Locate the cell with the specified text and output its (x, y) center coordinate. 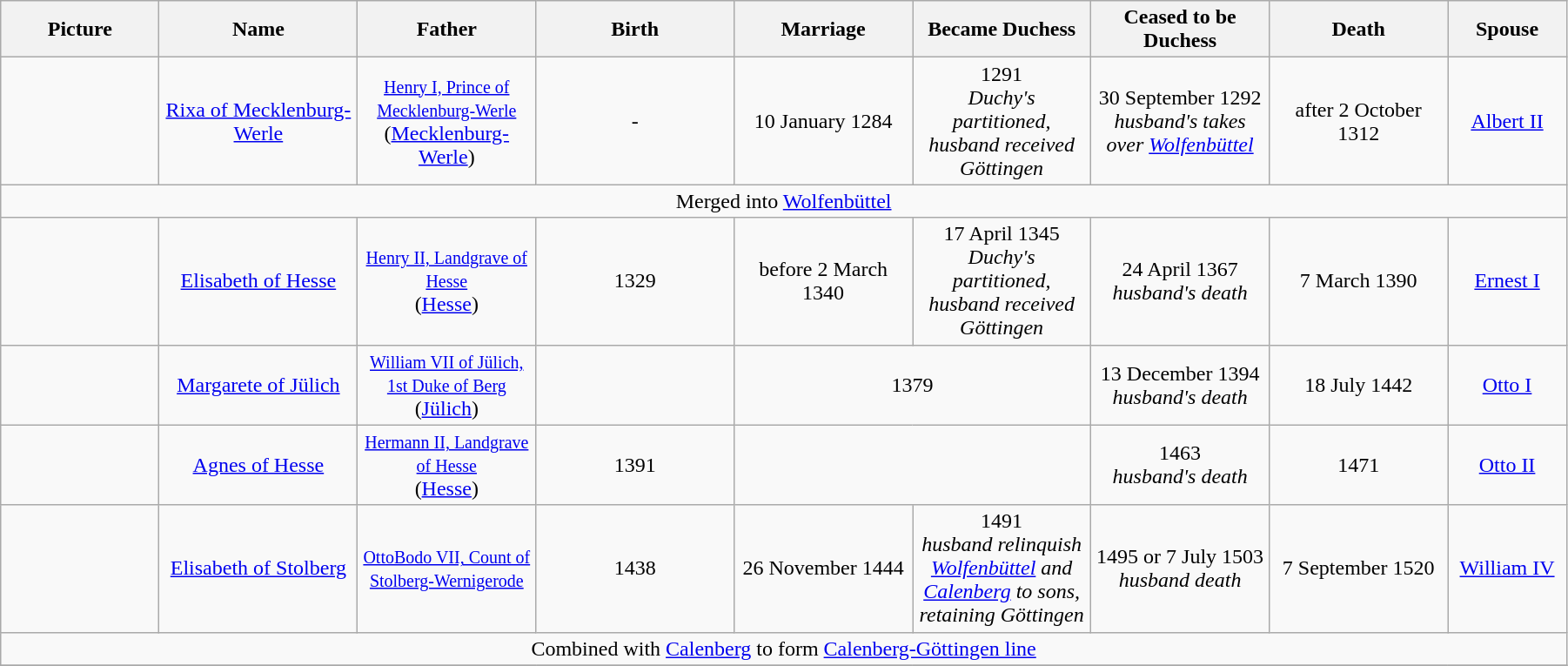
Father (447, 30)
Spouse (1507, 30)
1379 (913, 385)
Became Duchess (1002, 30)
7 March 1390 (1359, 281)
Merged into Wolfenbüttel (784, 201)
Elisabeth of Hesse (258, 281)
Ceased to be Duchess (1180, 30)
1329 (635, 281)
Henry I, Prince of Mecklenburg-Werle(Mecklenburg-Werle) (447, 121)
William VII of Jülich, 1st Duke of Berg(Jülich) (447, 385)
Picture (80, 30)
Agnes of Hesse (258, 465)
10 January 1284 (823, 121)
Birth (635, 30)
24 April 1367husband's death (1180, 281)
1391 (635, 465)
Albert II (1507, 121)
1291Duchy's partitioned, husband received Göttingen (1002, 121)
Hermann II, Landgrave of Hesse(Hesse) (447, 465)
after 2 October 1312 (1359, 121)
Otto I (1507, 385)
17 April 1345Duchy's partitioned, husband received Göttingen (1002, 281)
1471 (1359, 465)
1438 (635, 568)
7 September 1520 (1359, 568)
Combined with Calenberg to form Calenberg-Göttingen line (784, 649)
William IV (1507, 568)
Ernest I (1507, 281)
Rixa of Mecklenburg-Werle (258, 121)
Henry II, Landgrave of Hesse(Hesse) (447, 281)
OttoBodo VII, Count of Stolberg-Wernigerode (447, 568)
Elisabeth of Stolberg (258, 568)
1463husband's death (1180, 465)
18 July 1442 (1359, 385)
1495 or 7 July 1503husband death (1180, 568)
before 2 March 1340 (823, 281)
Death (1359, 30)
30 September 1292husband's takes over Wolfenbüttel (1180, 121)
- (635, 121)
Otto II (1507, 465)
1491husband relinquish Wolfenbüttel and Calenberg to sons, retaining Göttingen (1002, 568)
Marriage (823, 30)
13 December 1394husband's death (1180, 385)
Margarete of Jülich (258, 385)
Name (258, 30)
26 November 1444 (823, 568)
